Return [x, y] of the center of cell containing provided text 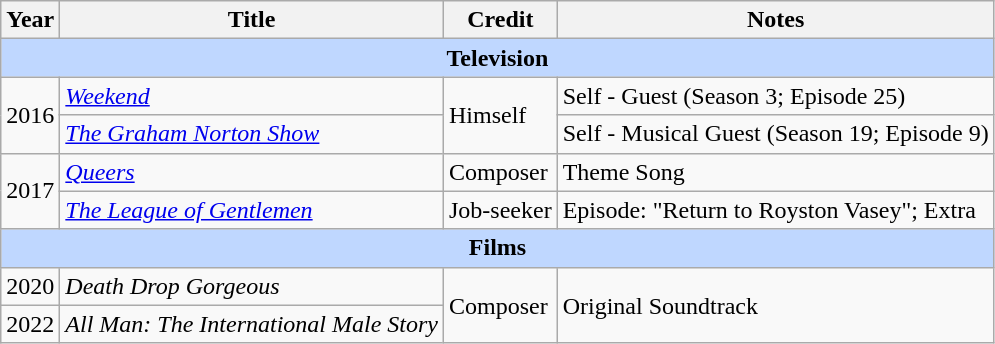
Original Soundtrack [776, 305]
All Man: The International Male Story [252, 324]
Himself [500, 115]
2020 [30, 286]
Television [498, 58]
Films [498, 248]
The Graham Norton Show [252, 134]
Queers [252, 172]
Credit [500, 20]
2016 [30, 115]
Title [252, 20]
The League of Gentlemen [252, 210]
2022 [30, 324]
Theme Song [776, 172]
Job-seeker [500, 210]
Weekend [252, 96]
Notes [776, 20]
Death Drop Gorgeous [252, 286]
2017 [30, 191]
Episode: "Return to Royston Vasey"; Extra [776, 210]
Self - Guest (Season 3; Episode 25) [776, 96]
Year [30, 20]
Self - Musical Guest (Season 19; Episode 9) [776, 134]
